Pinpoint the cell where the given text exists, returning its (X, Y) midpoint coordinate. 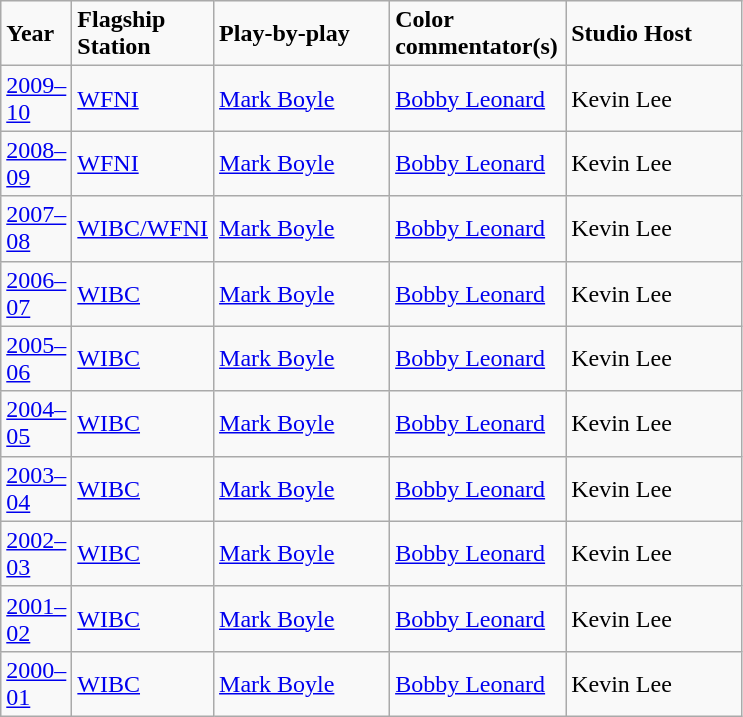
Studio Host (654, 34)
2005–06 (36, 358)
Flagship Station (143, 34)
Year (36, 34)
2004–05 (36, 424)
WIBC/WFNI (143, 228)
Play-by-play (302, 34)
Color commentator(s) (478, 34)
2003–04 (36, 488)
2008–09 (36, 164)
2007–08 (36, 228)
2001–02 (36, 618)
2000–01 (36, 684)
2002–03 (36, 554)
2009–10 (36, 98)
2006–07 (36, 294)
